Scan for the cell matching the given text and deliver its [x, y] coordinate at center. 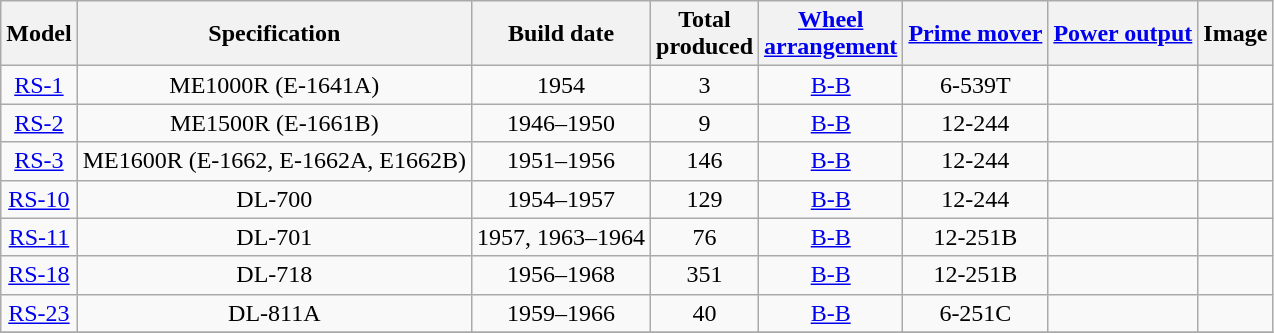
1957, 1963–1964 [560, 237]
DL-701 [274, 237]
RS-1 [39, 85]
DL-718 [274, 275]
DL-700 [274, 199]
DL-811A [274, 313]
RS-18 [39, 275]
1959–1966 [560, 313]
146 [705, 161]
351 [705, 275]
Power output [1123, 34]
129 [705, 199]
76 [705, 237]
1954 [560, 85]
1954–1957 [560, 199]
1951–1956 [560, 161]
RS-11 [39, 237]
Image [1236, 34]
40 [705, 313]
6-539T [976, 85]
ME1500R (E-1661B) [274, 123]
6-251C [976, 313]
RS-2 [39, 123]
RS-10 [39, 199]
Prime mover [976, 34]
1956–1968 [560, 275]
ME1000R (E-1641A) [274, 85]
Wheelarrangement [831, 34]
Totalproduced [705, 34]
RS-23 [39, 313]
Build date [560, 34]
Specification [274, 34]
RS-3 [39, 161]
3 [705, 85]
1946–1950 [560, 123]
9 [705, 123]
ME1600R (E-1662, E-1662A, E1662B) [274, 161]
Model [39, 34]
